Capture the cell that displays the provided text and extract its (x, y) central coordinate. 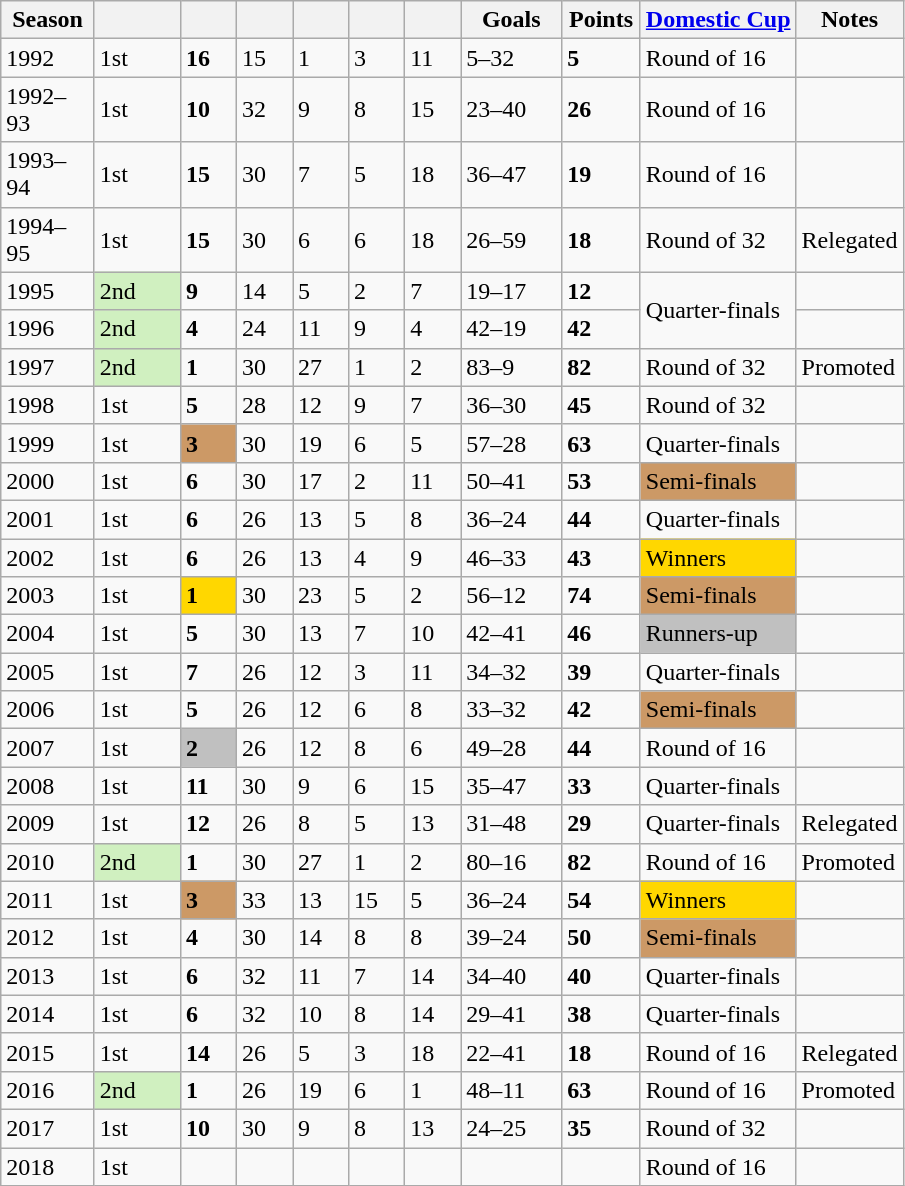
28 (264, 405)
19–17 (512, 291)
26–59 (512, 240)
1992–93 (48, 110)
29–41 (512, 1014)
56–12 (512, 596)
2007 (48, 748)
45 (602, 405)
53 (602, 481)
Points (602, 20)
5–32 (512, 58)
2011 (48, 900)
31–48 (512, 824)
2001 (48, 519)
Notes (850, 20)
2018 (48, 1167)
1996 (48, 329)
40 (602, 976)
43 (602, 557)
24–25 (512, 1128)
33–32 (512, 710)
Season (48, 20)
1993–94 (48, 174)
83–9 (512, 367)
36–30 (512, 405)
23–40 (512, 110)
2014 (48, 1014)
2002 (48, 557)
42–41 (512, 634)
36–47 (512, 174)
42–19 (512, 329)
80–16 (512, 862)
Runners-up (718, 634)
2010 (48, 862)
57–28 (512, 443)
Domestic Cup (718, 20)
50–41 (512, 481)
Goals (512, 20)
35 (602, 1128)
74 (602, 596)
1997 (48, 367)
2016 (48, 1090)
2006 (48, 710)
23 (320, 596)
1992 (48, 58)
1998 (48, 405)
46–33 (512, 557)
2013 (48, 976)
34–32 (512, 672)
2008 (48, 786)
29 (602, 824)
38 (602, 1014)
2004 (48, 634)
39–24 (512, 938)
2000 (48, 481)
2009 (48, 824)
17 (320, 481)
35–47 (512, 786)
2012 (48, 938)
1994–95 (48, 240)
48–11 (512, 1090)
2017 (48, 1128)
49–28 (512, 748)
1995 (48, 291)
54 (602, 900)
2003 (48, 596)
34–40 (512, 976)
50 (602, 938)
16 (208, 58)
24 (264, 329)
1999 (48, 443)
46 (602, 634)
39 (602, 672)
2015 (48, 1052)
2005 (48, 672)
22–41 (512, 1052)
